Locate the cell with the specified text and output its [x, y] center coordinate. 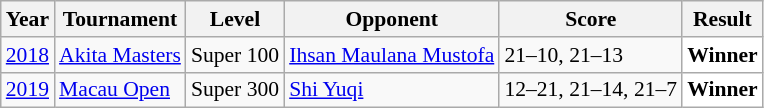
Year [28, 19]
Macau Open [120, 90]
2018 [28, 55]
Ihsan Maulana Mustofa [392, 55]
Shi Yuqi [392, 90]
Level [235, 19]
12–21, 21–14, 21–7 [590, 90]
Score [590, 19]
Opponent [392, 19]
Result [722, 19]
2019 [28, 90]
Tournament [120, 19]
Super 300 [235, 90]
Super 100 [235, 55]
Akita Masters [120, 55]
21–10, 21–13 [590, 55]
